Return (X, Y) of the center of cell containing provided text 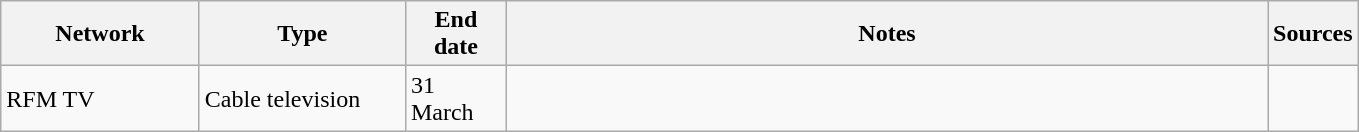
Notes (886, 34)
Sources (1314, 34)
End date (456, 34)
Cable television (302, 98)
Network (100, 34)
RFM TV (100, 98)
Type (302, 34)
31 March (456, 98)
